Identify which cell holds the provided text, then report its [x, y] central coordinate. 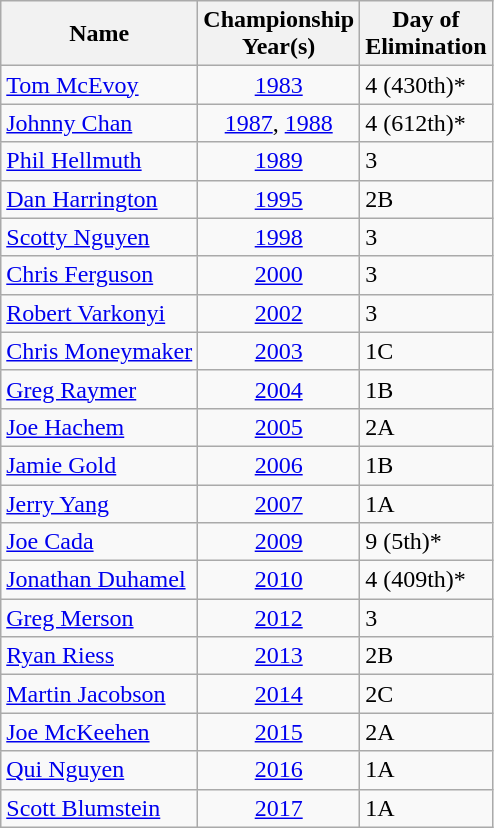
2007 [279, 503]
Joe Hachem [100, 427]
Jerry Yang [100, 503]
Joe McKeehen [100, 732]
Robert Varkonyi [100, 313]
Joe Cada [100, 542]
Tom McEvoy [100, 85]
Greg Merson [100, 618]
2002 [279, 313]
Name [100, 34]
Qui Nguyen [100, 770]
Greg Raymer [100, 389]
2000 [279, 275]
2003 [279, 351]
Jonathan Duhamel [100, 580]
4 (409th)* [426, 580]
1987, 1988 [279, 123]
2014 [279, 694]
1983 [279, 85]
1989 [279, 161]
4 (612th)* [426, 123]
2005 [279, 427]
2010 [279, 580]
Phil Hellmuth [100, 161]
Scott Blumstein [100, 808]
Johnny Chan [100, 123]
2013 [279, 656]
2017 [279, 808]
Chris Ferguson [100, 275]
9 (5th)* [426, 542]
Jamie Gold [100, 465]
Scotty Nguyen [100, 237]
2015 [279, 732]
2006 [279, 465]
4 (430th)* [426, 85]
Chris Moneymaker [100, 351]
Ryan Riess [100, 656]
1C [426, 351]
Martin Jacobson [100, 694]
1998 [279, 237]
1995 [279, 199]
2004 [279, 389]
2012 [279, 618]
2C [426, 694]
ChampionshipYear(s) [279, 34]
2009 [279, 542]
Day ofElimination [426, 34]
2016 [279, 770]
Dan Harrington [100, 199]
